Locate the cell with the specified text and output its (X, Y) center coordinate. 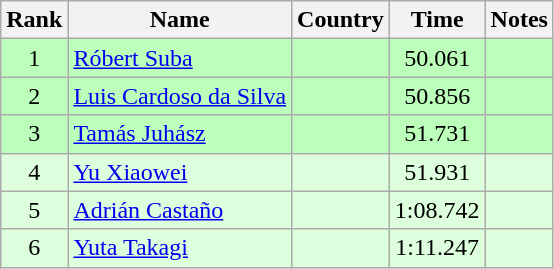
Name (180, 20)
4 (34, 172)
Adrián Castaño (180, 210)
Luis Cardoso da Silva (180, 96)
51.731 (437, 134)
Tamás Juhász (180, 134)
Yu Xiaowei (180, 172)
5 (34, 210)
Rank (34, 20)
2 (34, 96)
1:08.742 (437, 210)
6 (34, 248)
1 (34, 58)
1:11.247 (437, 248)
3 (34, 134)
50.856 (437, 96)
50.061 (437, 58)
Notes (519, 20)
Time (437, 20)
51.931 (437, 172)
Yuta Takagi (180, 248)
Country (341, 20)
Róbert Suba (180, 58)
